Pinpoint the cell where the given text exists, returning its (X, Y) midpoint coordinate. 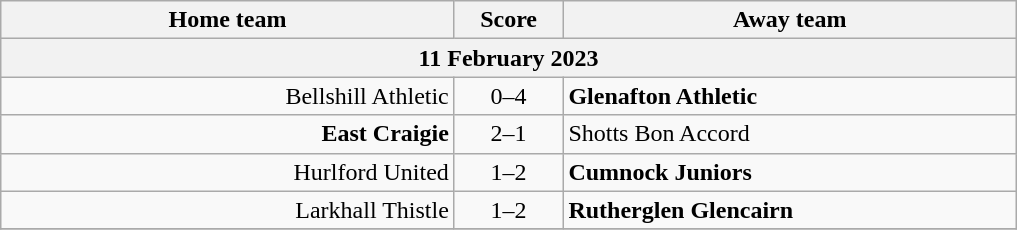
Score (508, 20)
Larkhall Thistle (228, 210)
Shotts Bon Accord (790, 134)
Bellshill Athletic (228, 96)
2–1 (508, 134)
11 February 2023 (509, 58)
Hurlford United (228, 172)
Away team (790, 20)
0–4 (508, 96)
Rutherglen Glencairn (790, 210)
Glenafton Athletic (790, 96)
Home team (228, 20)
East Craigie (228, 134)
Cumnock Juniors (790, 172)
